Locate the cell with the specified text and output its (x, y) center coordinate. 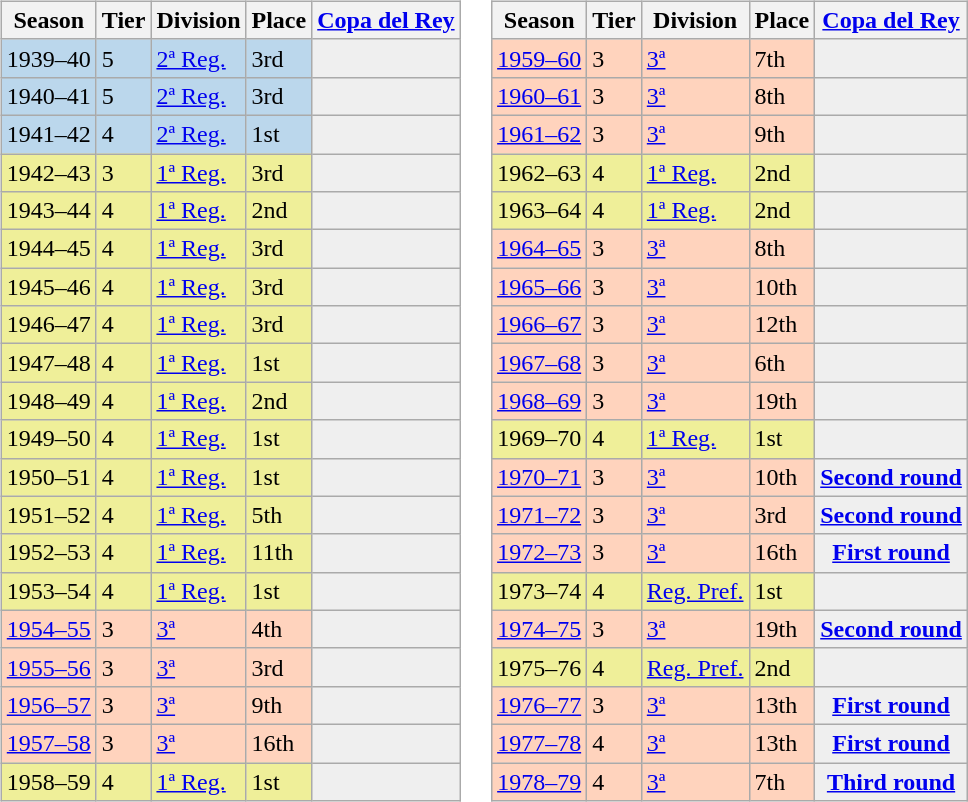
1948–49 (48, 401)
1978–79 (540, 781)
1968–69 (540, 401)
4th (279, 629)
5th (279, 515)
1943–44 (48, 211)
1941–42 (48, 134)
1953–54 (48, 591)
1947–48 (48, 363)
1960–61 (540, 96)
1940–41 (48, 96)
1945–46 (48, 287)
1959–60 (540, 58)
1975–76 (540, 667)
1972–73 (540, 553)
1956–57 (48, 705)
1957–58 (48, 743)
1966–67 (540, 325)
1954–55 (48, 629)
1964–65 (540, 249)
1977–78 (540, 743)
1965–66 (540, 287)
1942–43 (48, 173)
1939–40 (48, 58)
1949–50 (48, 439)
1958–59 (48, 781)
1951–52 (48, 515)
1970–71 (540, 477)
1976–77 (540, 705)
11th (279, 553)
1961–62 (540, 134)
1952–53 (48, 553)
1973–74 (540, 591)
1950–51 (48, 477)
1962–63 (540, 173)
12th (782, 325)
1971–72 (540, 515)
1969–70 (540, 439)
6th (782, 363)
1963–64 (540, 211)
1967–68 (540, 363)
1955–56 (48, 667)
1974–75 (540, 629)
1944–45 (48, 249)
Third round (892, 781)
1946–47 (48, 325)
